Search for the cell housing the specified text and yield its [x, y] center coordinate. 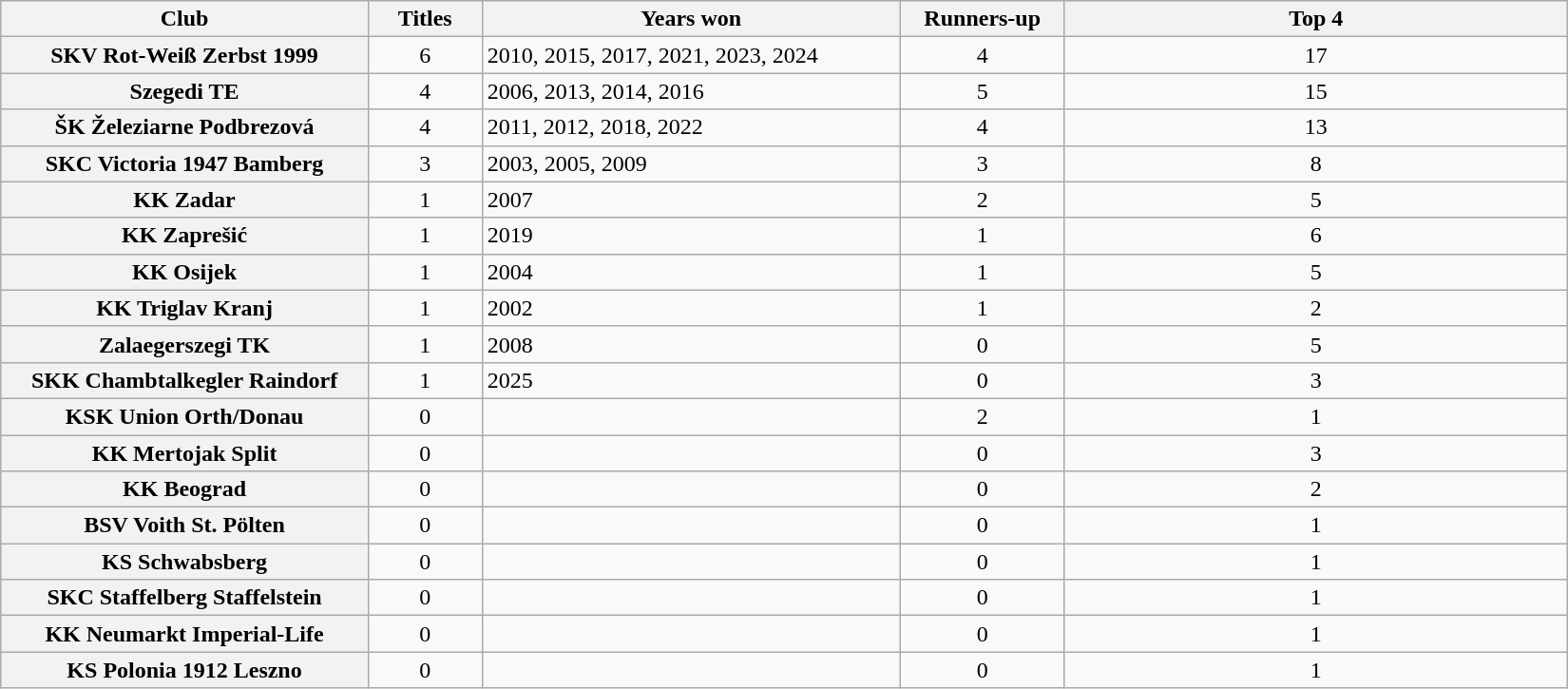
2011, 2012, 2018, 2022 [691, 127]
2019 [691, 236]
SKC Staffelberg Staffelstein [184, 598]
Titles [425, 19]
KK Neumarkt Imperial-Life [184, 634]
KK Zadar [184, 200]
Club [184, 19]
2010, 2015, 2017, 2021, 2023, 2024 [691, 55]
2004 [691, 272]
SKK Chambtalkegler Raindorf [184, 380]
KK Zaprešić [184, 236]
8 [1315, 163]
13 [1315, 127]
KK Mertojak Split [184, 453]
Top 4 [1315, 19]
SKV Rot-Weiß Zerbst 1999 [184, 55]
KK Beograd [184, 489]
KS Schwabsberg [184, 562]
2025 [691, 380]
Years won [691, 19]
2008 [691, 344]
2007 [691, 200]
17 [1315, 55]
BSV Voith St. Pölten [184, 526]
KSK Union Orth/Donau [184, 416]
SKC Victoria 1947 Bamberg [184, 163]
Runners-up [983, 19]
KK Triglav Kranj [184, 308]
Szegedi TE [184, 91]
2002 [691, 308]
KS Polonia 1912 Leszno [184, 670]
Zalaegerszegi TK [184, 344]
KK Osijek [184, 272]
2006, 2013, 2014, 2016 [691, 91]
15 [1315, 91]
2003, 2005, 2009 [691, 163]
ŠK Železiarne Podbrezová [184, 127]
